Identify which cell holds the provided text, then report its [X, Y] central coordinate. 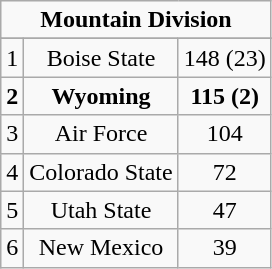
47 [224, 210]
72 [224, 172]
Wyoming [101, 96]
1 [12, 58]
148 (23) [224, 58]
Utah State [101, 210]
Air Force [101, 134]
Colorado State [101, 172]
Mountain Division [136, 20]
104 [224, 134]
115 (2) [224, 96]
2 [12, 96]
5 [12, 210]
39 [224, 248]
Boise State [101, 58]
New Mexico [101, 248]
3 [12, 134]
6 [12, 248]
4 [12, 172]
